Output the [X, Y] coordinate of the center of the cell containing the given text.  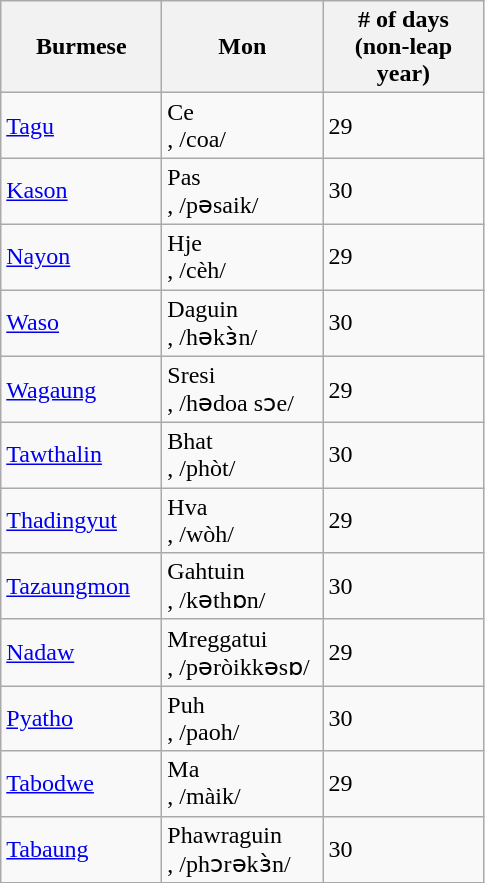
Sresi , /hədoa sɔe/ [242, 390]
Gahtuin , /kəthɒn/ [242, 586]
Tabaung [82, 850]
Ce , /coa/ [242, 126]
Daguin , /həkɜ̀n/ [242, 324]
Kason [82, 192]
Hva , /wòh/ [242, 520]
Bhat , /phòt/ [242, 456]
Pyatho [82, 718]
Mon [242, 47]
Nayon [82, 256]
Tabodwe [82, 784]
# of days (non-leap year) [404, 47]
Hje , /cèh/ [242, 256]
Tawthalin [82, 456]
Burmese [82, 47]
Pas , /pəsaik/ [242, 192]
Tagu [82, 126]
Nadaw [82, 652]
Wagaung [82, 390]
Phawraguin , /phɔrəkɜ̀n/ [242, 850]
Mreggatui , /pəròikkəsɒ/ [242, 652]
Tazaungmon [82, 586]
Thadingyut [82, 520]
Puh , /paoh/ [242, 718]
Waso [82, 324]
Ma , /màik/ [242, 784]
